Locate the cell with the specified text and output its (x, y) center coordinate. 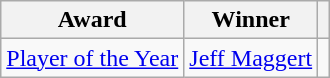
Player of the Year (92, 58)
Winner (251, 20)
Jeff Maggert (251, 58)
Award (92, 20)
